Pinpoint the cell where the given text exists, returning its [x, y] midpoint coordinate. 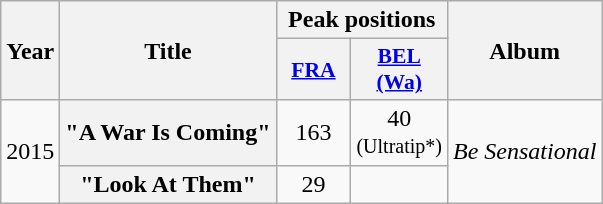
29 [314, 184]
"A War Is Coming" [168, 132]
2015 [30, 152]
Album [524, 50]
Be Sensational [524, 152]
"Look At Them" [168, 184]
FRA [314, 70]
BEL (Wa) [400, 70]
163 [314, 132]
Peak positions [362, 20]
40(Ultratip*) [400, 132]
Year [30, 50]
Title [168, 50]
